Provide the [X, Y] coordinate of the cell's center where the given text is located.  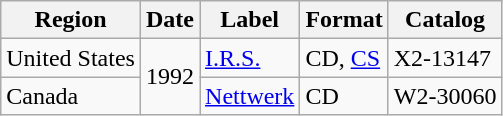
United States [71, 58]
Nettwerk [250, 96]
Date [170, 20]
W2-30060 [445, 96]
1992 [170, 77]
I.R.S. [250, 58]
Canada [71, 96]
Label [250, 20]
Format [344, 20]
Region [71, 20]
Catalog [445, 20]
CD [344, 96]
X2-13147 [445, 58]
CD, CS [344, 58]
